Return (x, y) of the center of cell containing provided text 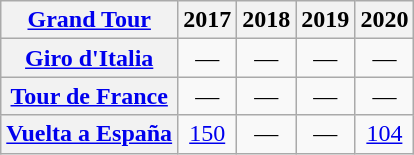
2018 (266, 20)
150 (208, 134)
Giro d'Italia (90, 58)
Vuelta a España (90, 134)
2019 (326, 20)
2017 (208, 20)
104 (384, 134)
Grand Tour (90, 20)
Tour de France (90, 96)
2020 (384, 20)
